Find where the given text appears and provide that cell's center as [X, Y] coordinate. 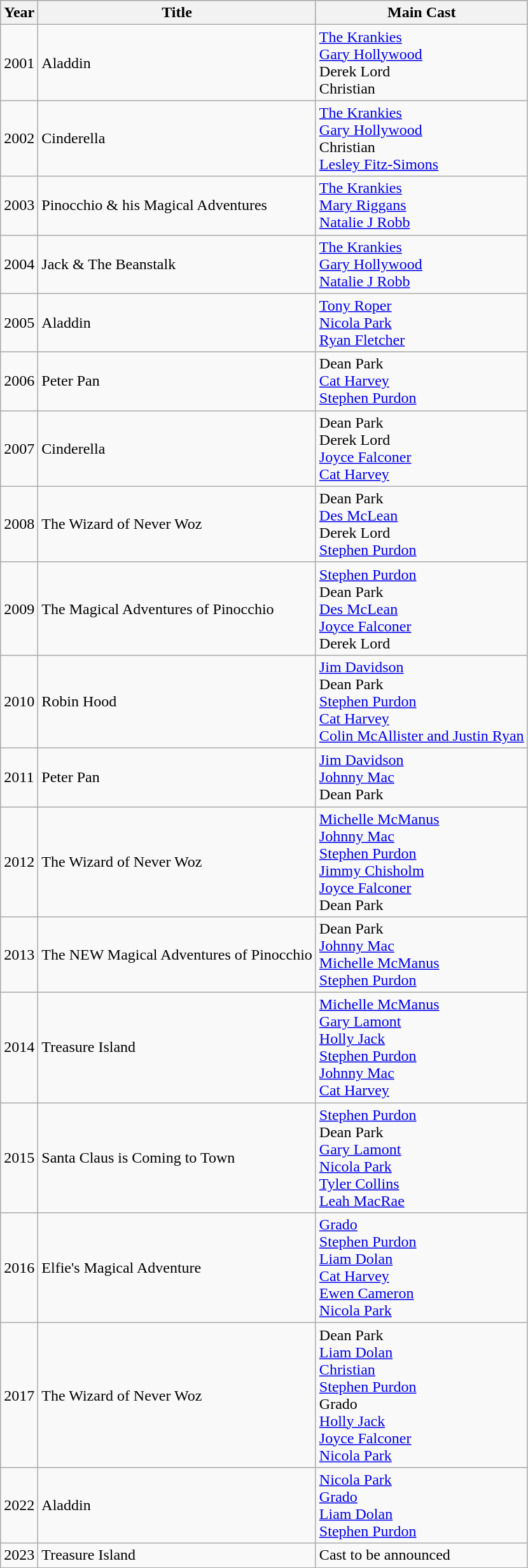
2013 [19, 955]
The KrankiesGary HollywoodChristianLesley Fitz-Simons [421, 139]
Dean ParkDes McLeanDerek LordStephen Purdon [421, 524]
Stephen PurdonDean ParkDes McLeanJoyce FalconerDerek Lord [421, 608]
Main Cast [421, 13]
2015 [19, 1158]
Year [19, 13]
2005 [19, 323]
2004 [19, 264]
The KrankiesGary HollywoodDerek LordChristian [421, 62]
2012 [19, 862]
The Magical Adventures of Pinocchio [177, 608]
Jim DavidsonDean ParkStephen PurdonCat HarveyColin McAllister and Justin Ryan [421, 701]
Jack & The Beanstalk [177, 264]
Santa Claus is Coming to Town [177, 1158]
Dean ParkCat HarveyStephen Purdon [421, 381]
The KrankiesMary RiggansNatalie J Robb [421, 206]
Dean ParkLiam DolanChristianStephen PurdonGradoHolly JackJoyce FalconerNicola Park [421, 1395]
Robin Hood [177, 701]
2003 [19, 206]
Nicola ParkGradoLiam DolanStephen Purdon [421, 1506]
2009 [19, 608]
2002 [19, 139]
2017 [19, 1395]
2010 [19, 701]
The KrankiesGary HollywoodNatalie J Robb [421, 264]
2014 [19, 1047]
2001 [19, 62]
Dean ParkDerek LordJoyce FalconerCat Harvey [421, 448]
Stephen PurdonDean ParkGary LamontNicola ParkTyler CollinsLeah MacRae [421, 1158]
2008 [19, 524]
Cast to be announced [421, 1555]
Elfie's Magical Adventure [177, 1268]
Michelle McManusGary LamontHolly JackStephen PurdonJohnny MacCat Harvey [421, 1047]
Jim DavidsonJohnny MacDean Park [421, 777]
2011 [19, 777]
GradoStephen PurdonLiam DolanCat HarveyEwen CameronNicola Park [421, 1268]
2022 [19, 1506]
The NEW Magical Adventures of Pinocchio [177, 955]
2007 [19, 448]
2023 [19, 1555]
Dean ParkJohnny MacMichelle McManusStephen Purdon [421, 955]
2006 [19, 381]
Pinocchio & his Magical Adventures [177, 206]
Tony RoperNicola ParkRyan Fletcher [421, 323]
Michelle McManusJohnny MacStephen PurdonJimmy ChisholmJoyce FalconerDean Park [421, 862]
Title [177, 13]
2016 [19, 1268]
